Pinpoint the cell where the given text exists, returning its (X, Y) midpoint coordinate. 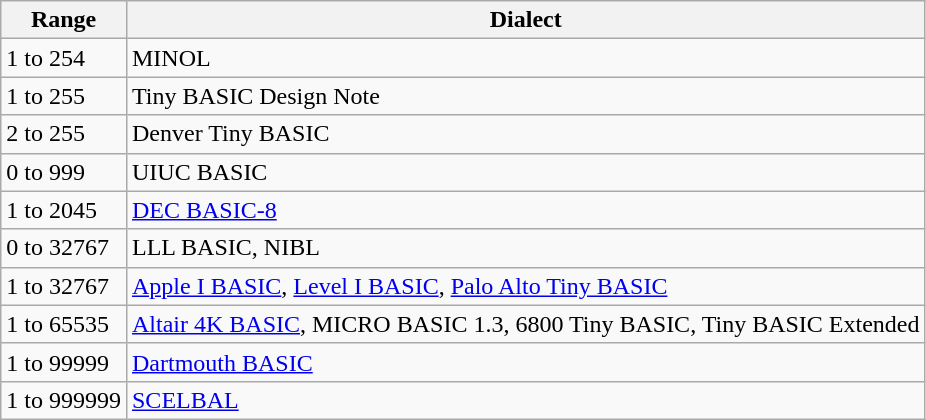
1 to 2045 (64, 210)
1 to 99999 (64, 362)
Denver Tiny BASIC (526, 134)
Altair 4K BASIC, MICRO BASIC 1.3, 6800 Tiny BASIC, Tiny BASIC Extended (526, 324)
1 to 999999 (64, 400)
MINOL (526, 58)
1 to 32767 (64, 286)
DEC BASIC-8 (526, 210)
UIUC BASIC (526, 172)
1 to 254 (64, 58)
2 to 255 (64, 134)
1 to 255 (64, 96)
0 to 32767 (64, 248)
Range (64, 20)
0 to 999 (64, 172)
SCELBAL (526, 400)
Dialect (526, 20)
Apple I BASIC, Level I BASIC, Palo Alto Tiny BASIC (526, 286)
Tiny BASIC Design Note (526, 96)
Dartmouth BASIC (526, 362)
LLL BASIC, NIBL (526, 248)
1 to 65535 (64, 324)
